Pinpoint the cell where the given text exists, returning its (x, y) midpoint coordinate. 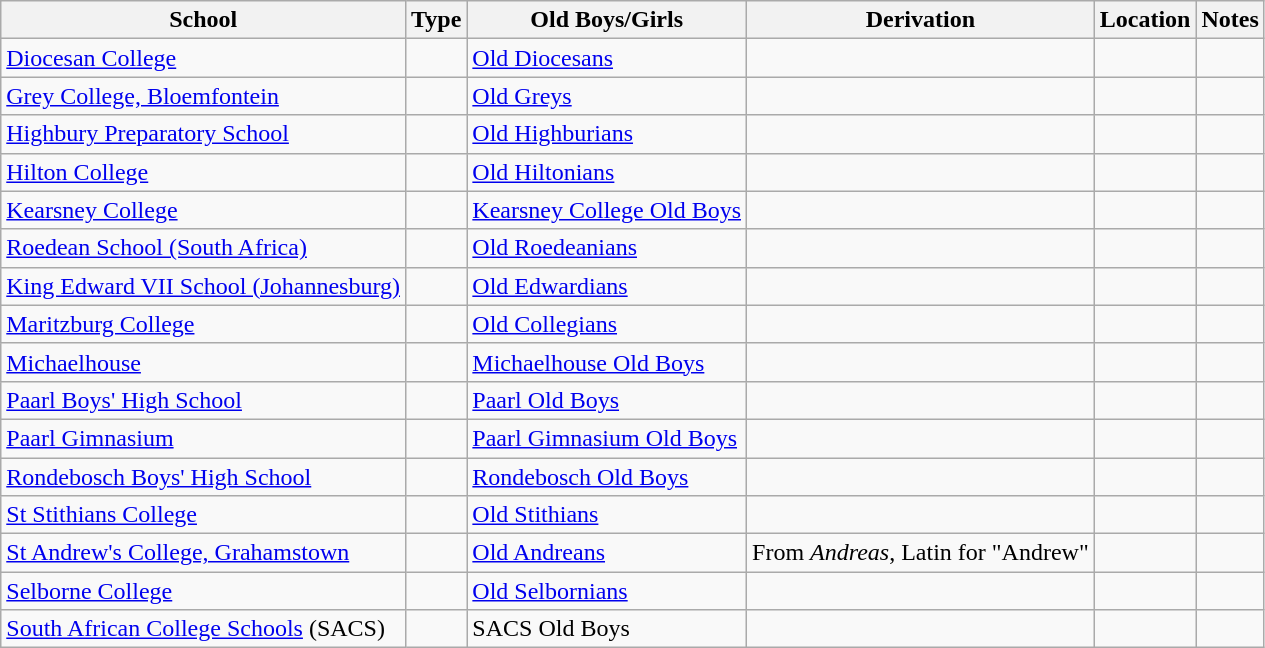
Notes (1230, 20)
Type (436, 20)
Roedean School (South Africa) (204, 248)
From Andreas, Latin for "Andrew" (921, 553)
Old Andreans (607, 553)
Old Hiltonians (607, 172)
Maritzburg College (204, 324)
Old Roedeanians (607, 248)
SACS Old Boys (607, 629)
Diocesan College (204, 58)
Michaelhouse (204, 362)
Location (1145, 20)
Old Selbornians (607, 591)
Kearsney College (204, 210)
Grey College, Bloemfontein (204, 96)
Paarl Gimnasium (204, 438)
Selborne College (204, 591)
Old Stithians (607, 515)
Old Highburians (607, 134)
Paarl Old Boys (607, 400)
Paarl Gimnasium Old Boys (607, 438)
King Edward VII School (Johannesburg) (204, 286)
Old Collegians (607, 324)
Highbury Preparatory School (204, 134)
Old Greys (607, 96)
Paarl Boys' High School (204, 400)
School (204, 20)
Old Edwardians (607, 286)
Kearsney College Old Boys (607, 210)
Hilton College (204, 172)
South African College Schools (SACS) (204, 629)
Rondebosch Boys' High School (204, 477)
Derivation (921, 20)
Rondebosch Old Boys (607, 477)
Michaelhouse Old Boys (607, 362)
Old Boys/Girls (607, 20)
Old Diocesans (607, 58)
St Andrew's College, Grahamstown (204, 553)
St Stithians College (204, 515)
